Output the (x, y) coordinate of the center of the cell containing the given text.  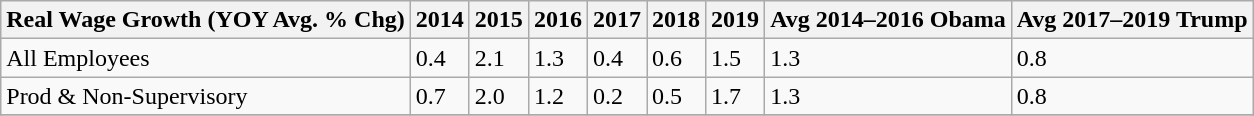
2018 (676, 20)
Prod & Non-Supervisory (206, 96)
2.0 (498, 96)
1.7 (736, 96)
2.1 (498, 58)
2014 (440, 20)
0.5 (676, 96)
2016 (558, 20)
Real Wage Growth (YOY Avg. % Chg) (206, 20)
0.2 (616, 96)
All Employees (206, 58)
0.7 (440, 96)
1.2 (558, 96)
Avg 2014–2016 Obama (888, 20)
2017 (616, 20)
0.6 (676, 58)
Avg 2017–2019 Trump (1132, 20)
2015 (498, 20)
2019 (736, 20)
1.5 (736, 58)
